Identify which cell holds the provided text, then report its [X, Y] central coordinate. 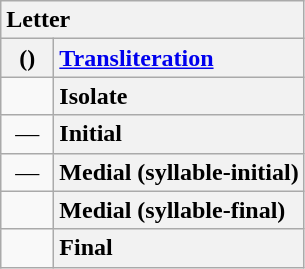
Initial [179, 134]
Transliteration [179, 58]
Medial (syllable-initial) [179, 172]
Letter [152, 20]
Isolate [179, 96]
Medial (syllable-final) [179, 210]
() [28, 58]
Final [179, 248]
